Return (x, y) of the center of cell containing provided text 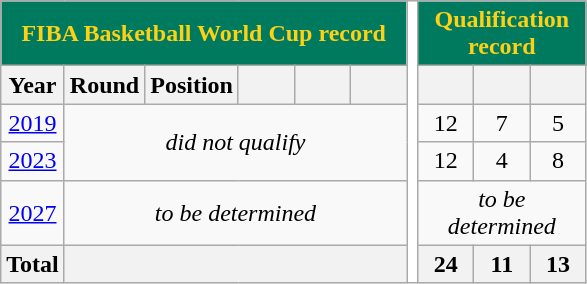
did not qualify (235, 142)
7 (502, 123)
4 (502, 161)
8 (558, 161)
2023 (33, 161)
11 (502, 264)
2027 (33, 212)
2019 (33, 123)
Total (33, 264)
Position (192, 85)
Qualification record (502, 34)
FIBA Basketball World Cup record (204, 34)
5 (558, 123)
24 (446, 264)
13 (558, 264)
Round (104, 85)
Year (33, 85)
